Capture the cell that displays the provided text and extract its (x, y) central coordinate. 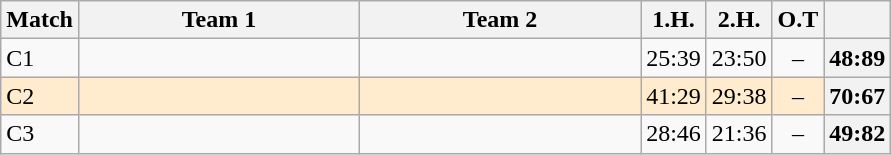
Match (40, 20)
23:50 (739, 58)
25:39 (674, 58)
49:82 (858, 134)
28:46 (674, 134)
O.T (798, 20)
Team 1 (218, 20)
21:36 (739, 134)
C1 (40, 58)
41:29 (674, 96)
48:89 (858, 58)
C3 (40, 134)
Team 2 (500, 20)
2.H. (739, 20)
70:67 (858, 96)
1.H. (674, 20)
29:38 (739, 96)
C2 (40, 96)
